Return the [X, Y] coordinate for the center point of the cell that contains the specified text.  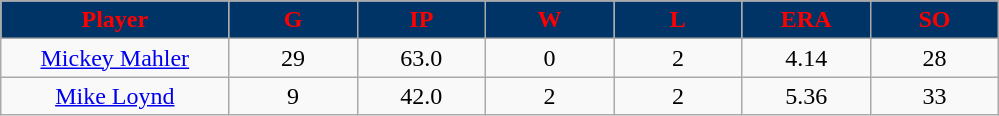
Mike Loynd [115, 96]
5.36 [806, 96]
4.14 [806, 58]
33 [934, 96]
G [293, 20]
ERA [806, 20]
Mickey Mahler [115, 58]
Player [115, 20]
L [678, 20]
42.0 [421, 96]
9 [293, 96]
SO [934, 20]
W [549, 20]
63.0 [421, 58]
29 [293, 58]
IP [421, 20]
0 [549, 58]
28 [934, 58]
